Identify which cell holds the provided text, then report its (x, y) central coordinate. 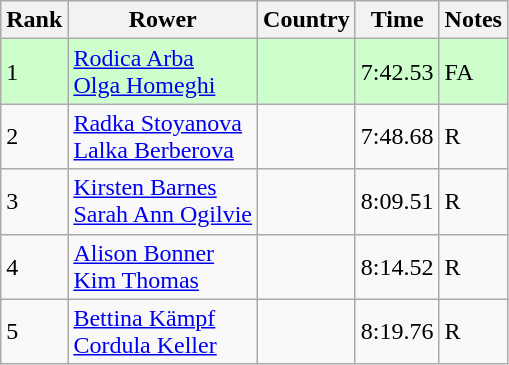
Time (397, 20)
Radka Stoyanova Lalka Berberova (163, 136)
3 (34, 202)
4 (34, 266)
8:19.76 (397, 332)
5 (34, 332)
Alison Bonner Kim Thomas (163, 266)
1 (34, 72)
7:48.68 (397, 136)
Rank (34, 20)
7:42.53 (397, 72)
FA (473, 72)
Kirsten Barnes Sarah Ann Ogilvie (163, 202)
Bettina Kämpf Cordula Keller (163, 332)
8:14.52 (397, 266)
2 (34, 136)
Rodica Arba Olga Homeghi (163, 72)
8:09.51 (397, 202)
Notes (473, 20)
Rower (163, 20)
Country (307, 20)
